From the cell containing the given text, extract its center point as [X, Y] coordinate. 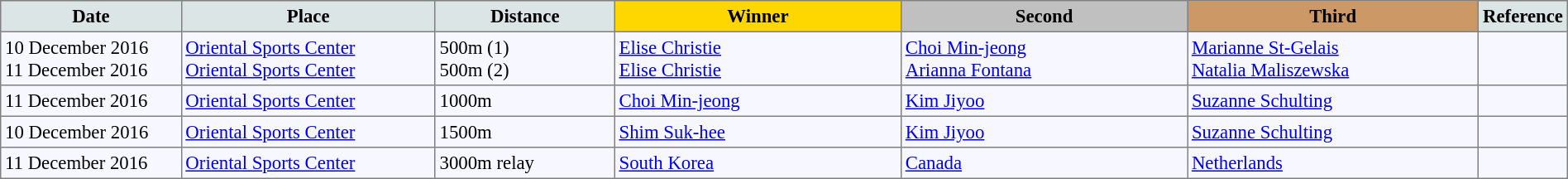
Second [1045, 17]
Oriental Sports CenterOriental Sports Center [308, 58]
Shim Suk-hee [758, 132]
1500m [524, 132]
Reference [1523, 17]
Canada [1045, 163]
Marianne St-Gelais Natalia Maliszewska [1333, 58]
Elise Christie Elise Christie [758, 58]
South Korea [758, 163]
Date [91, 17]
Choi Min-jeong Arianna Fontana [1045, 58]
10 December 201611 December 2016 [91, 58]
Place [308, 17]
Distance [524, 17]
Winner [758, 17]
500m (1)500m (2) [524, 58]
10 December 2016 [91, 132]
Third [1333, 17]
3000m relay [524, 163]
1000m [524, 101]
Netherlands [1333, 163]
Choi Min-jeong [758, 101]
